Search for the cell housing the specified text and yield its (x, y) center coordinate. 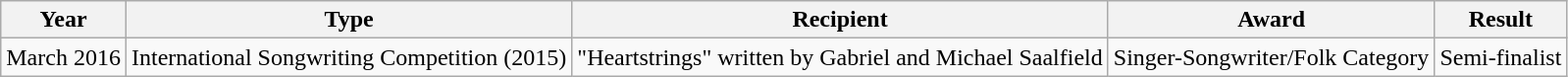
Result (1501, 20)
Year (64, 20)
Recipient (840, 20)
Semi-finalist (1501, 57)
Type (348, 20)
Singer-Songwriter/Folk Category (1272, 57)
Award (1272, 20)
March 2016 (64, 57)
International Songwriting Competition (2015) (348, 57)
"Heartstrings" written by Gabriel and Michael Saalfield (840, 57)
